Provide the (X, Y) coordinate of the cell's center where the given text is located.  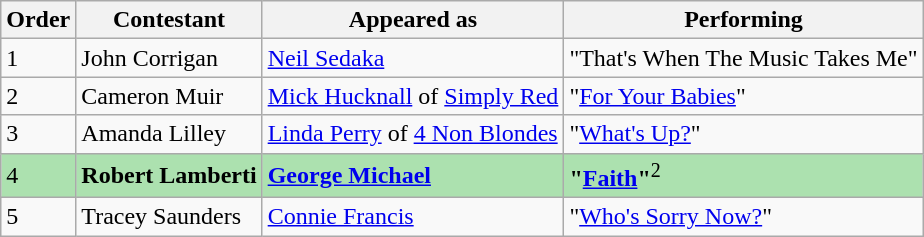
Robert Lamberti (169, 176)
Amanda Lilley (169, 134)
"That's When The Music Takes Me" (744, 58)
Tracey Saunders (169, 217)
Order (38, 20)
"For Your Babies" (744, 96)
Cameron Muir (169, 96)
Performing (744, 20)
Linda Perry of 4 Non Blondes (413, 134)
3 (38, 134)
"What's Up?" (744, 134)
Mick Hucknall of Simply Red (413, 96)
4 (38, 176)
Neil Sedaka (413, 58)
John Corrigan (169, 58)
Contestant (169, 20)
"Faith"2 (744, 176)
2 (38, 96)
Appeared as (413, 20)
Connie Francis (413, 217)
5 (38, 217)
"Who's Sorry Now?" (744, 217)
1 (38, 58)
George Michael (413, 176)
